From the cell containing the given text, extract its center point as (x, y) coordinate. 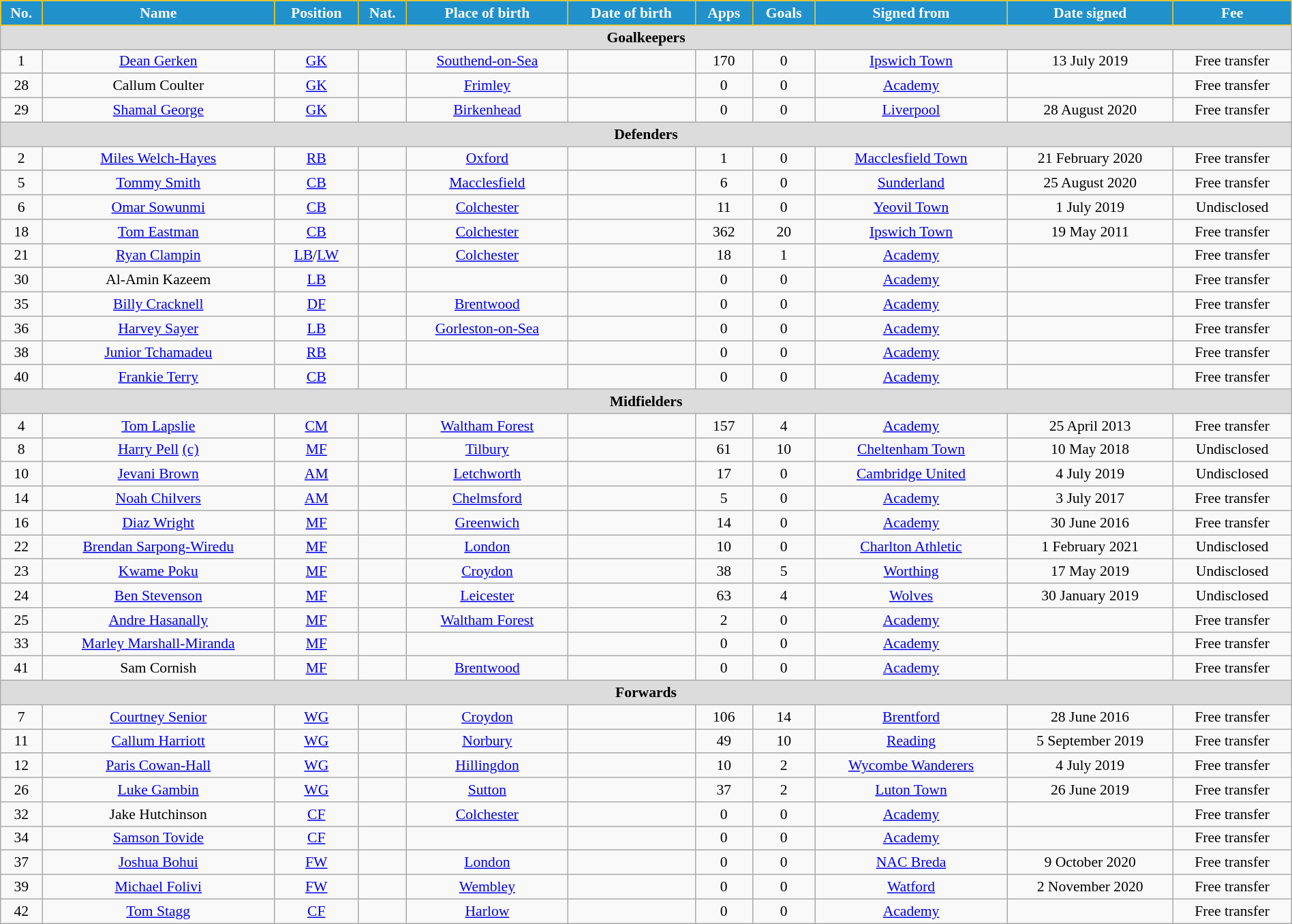
28 (22, 86)
No. (22, 13)
Goals (784, 13)
Yeovil Town (911, 207)
Cambridge United (911, 474)
23 (22, 572)
106 (724, 717)
33 (22, 644)
Kwame Poku (158, 572)
34 (22, 838)
26 (22, 790)
Ryan Clampin (158, 256)
28 June 2016 (1090, 717)
Shamal George (158, 110)
Charlton Athletic (911, 547)
Michael Folivi (158, 887)
157 (724, 426)
Billy Cracknell (158, 305)
Jake Hutchinson (158, 814)
Reading (911, 741)
Jevani Brown (158, 474)
9 October 2020 (1090, 863)
Letchworth (487, 474)
Callum Coulter (158, 86)
Callum Harriott (158, 741)
25 April 2013 (1090, 426)
Harry Pell (c) (158, 450)
Sutton (487, 790)
Forwards (646, 693)
Greenwich (487, 523)
Cheltenham Town (911, 450)
2 November 2020 (1090, 887)
Southend-on-Sea (487, 61)
Fee (1232, 13)
Place of birth (487, 13)
39 (22, 887)
Al-Amin Kazeem (158, 280)
Frimley (487, 86)
10 May 2018 (1090, 450)
Goalkeepers (646, 37)
Chelmsford (487, 499)
32 (22, 814)
DF (316, 305)
21 February 2020 (1090, 159)
30 January 2019 (1090, 596)
Defenders (646, 134)
49 (724, 741)
Brendan Sarpong-Wiredu (158, 547)
Wolves (911, 596)
Ben Stevenson (158, 596)
Worthing (911, 572)
Courtney Senior (158, 717)
NAC Breda (911, 863)
CM (316, 426)
21 (22, 256)
Tilbury (487, 450)
1 July 2019 (1090, 207)
20 (784, 232)
26 June 2019 (1090, 790)
Sam Cornish (158, 668)
Joshua Bohui (158, 863)
Date signed (1090, 13)
Tommy Smith (158, 183)
Liverpool (911, 110)
19 May 2011 (1090, 232)
30 (22, 280)
17 (724, 474)
Macclesfield Town (911, 159)
8 (22, 450)
Leicester (487, 596)
Paris Cowan-Hall (158, 766)
Tom Lapslie (158, 426)
Junior Tchamadeu (158, 353)
61 (724, 450)
Midfielders (646, 401)
7 (22, 717)
Harlow (487, 911)
Watford (911, 887)
42 (22, 911)
362 (724, 232)
Harvey Sayer (158, 328)
63 (724, 596)
13 July 2019 (1090, 61)
Omar Sowunmi (158, 207)
3 July 2017 (1090, 499)
29 (22, 110)
Samson Tovide (158, 838)
24 (22, 596)
Wembley (487, 887)
Norbury (487, 741)
Brentford (911, 717)
Name (158, 13)
22 (22, 547)
Macclesfield (487, 183)
LB/LW (316, 256)
Sunderland (911, 183)
Andre Hasanally (158, 620)
Apps (724, 13)
Nat. (383, 13)
25 (22, 620)
5 September 2019 (1090, 741)
16 (22, 523)
Diaz Wright (158, 523)
Oxford (487, 159)
Tom Eastman (158, 232)
1 February 2021 (1090, 547)
12 (22, 766)
25 August 2020 (1090, 183)
Luton Town (911, 790)
Luke Gambin (158, 790)
Tom Stagg (158, 911)
Noah Chilvers (158, 499)
Miles Welch-Hayes (158, 159)
Hillingdon (487, 766)
Position (316, 13)
35 (22, 305)
Date of birth (631, 13)
28 August 2020 (1090, 110)
Wycombe Wanderers (911, 766)
40 (22, 378)
Signed from (911, 13)
Marley Marshall-Miranda (158, 644)
Gorleston-on-Sea (487, 328)
30 June 2016 (1090, 523)
36 (22, 328)
170 (724, 61)
Dean Gerken (158, 61)
Birkenhead (487, 110)
17 May 2019 (1090, 572)
41 (22, 668)
Frankie Terry (158, 378)
